Output the [X, Y] coordinate of the center of the cell containing the given text.  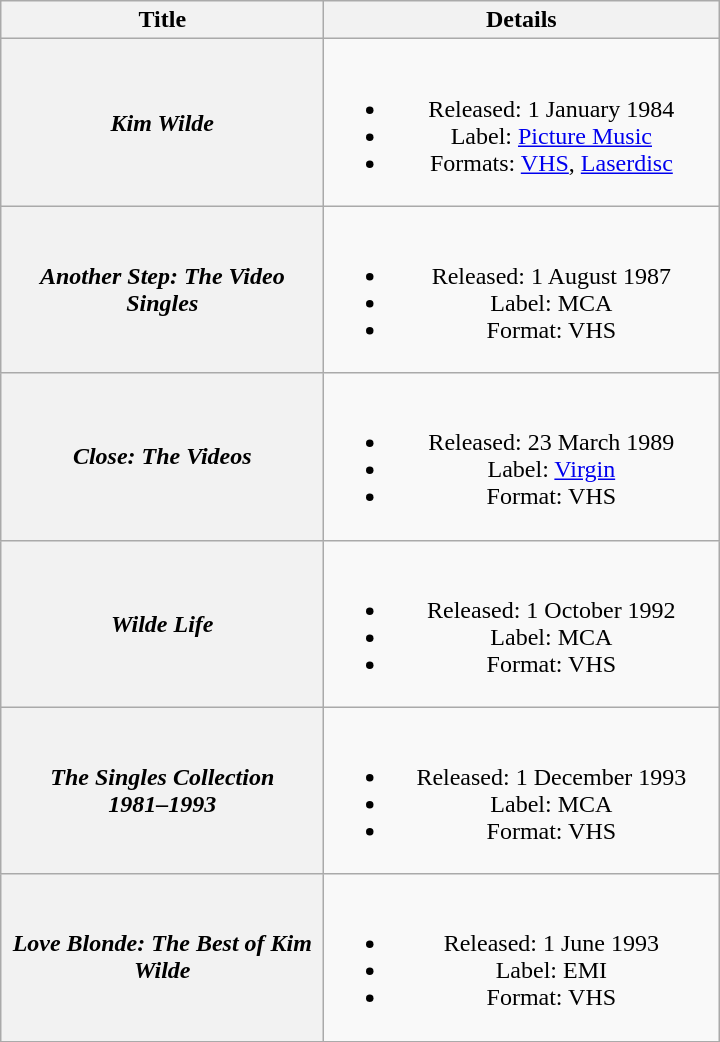
Released: 1 June 1993Label: EMIFormat: VHS [522, 958]
The Singles Collection1981–1993 [162, 790]
Another Step: The Video Singles [162, 290]
Kim Wilde [162, 122]
Love Blonde: The Best of Kim Wilde [162, 958]
Details [522, 20]
Released: 1 October 1992Label: MCAFormat: VHS [522, 624]
Released: 1 December 1993Label: MCAFormat: VHS [522, 790]
Close: The Videos [162, 456]
Title [162, 20]
Released: 1 January 1984Label: Picture MusicFormats: VHS, Laserdisc [522, 122]
Released: 1 August 1987Label: MCAFormat: VHS [522, 290]
Wilde Life [162, 624]
Released: 23 March 1989Label: VirginFormat: VHS [522, 456]
